Identify which cell holds the provided text, then report its [x, y] central coordinate. 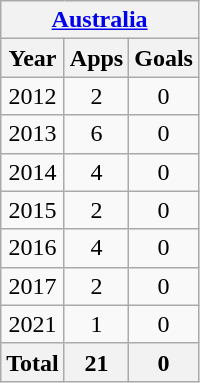
2021 [33, 324]
2013 [33, 134]
2015 [33, 210]
21 [96, 362]
Australia [100, 20]
2017 [33, 286]
Apps [96, 58]
2016 [33, 248]
Total [33, 362]
Year [33, 58]
2012 [33, 96]
Goals [164, 58]
1 [96, 324]
2014 [33, 172]
6 [96, 134]
